Search for the cell housing the specified text and yield its [X, Y] center coordinate. 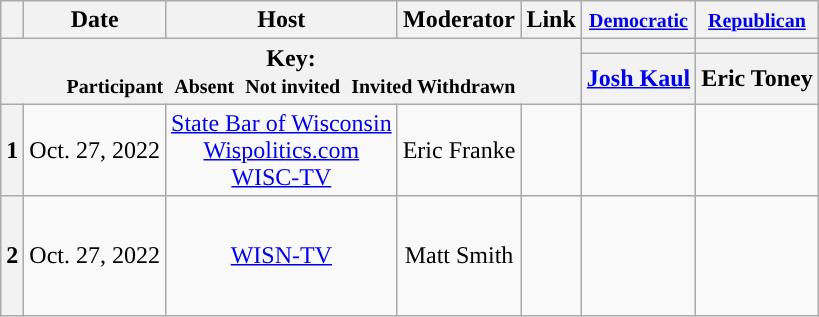
Democratic [638, 20]
2 [12, 256]
Eric Toney [757, 78]
Moderator [459, 20]
1 [12, 150]
Date [95, 20]
Republican [757, 20]
WISN-TV [282, 256]
State Bar of WisconsinWispolitics.comWISC-TV [282, 150]
Key: Participant Absent Not invited Invited Withdrawn [292, 72]
Host [282, 20]
Matt Smith [459, 256]
Josh Kaul [638, 78]
Link [551, 20]
Eric Franke [459, 150]
